Capture the cell that displays the provided text and extract its (x, y) central coordinate. 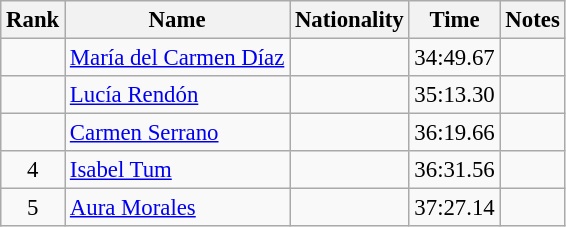
5 (33, 208)
María del Carmen Díaz (178, 58)
Isabel Tum (178, 170)
35:13.30 (454, 95)
37:27.14 (454, 208)
Notes (532, 20)
4 (33, 170)
Rank (33, 20)
Aura Morales (178, 208)
Carmen Serrano (178, 133)
Name (178, 20)
Nationality (350, 20)
34:49.67 (454, 58)
36:31.56 (454, 170)
Time (454, 20)
Lucía Rendón (178, 95)
36:19.66 (454, 133)
